Pinpoint the cell where the given text exists, returning its (X, Y) midpoint coordinate. 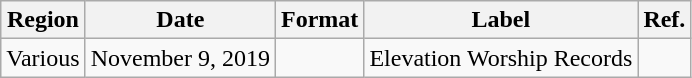
Region (43, 20)
November 9, 2019 (180, 58)
Label (501, 20)
Format (320, 20)
Elevation Worship Records (501, 58)
Various (43, 58)
Date (180, 20)
Ref. (664, 20)
